From the cell containing the given text, extract its center point as (x, y) coordinate. 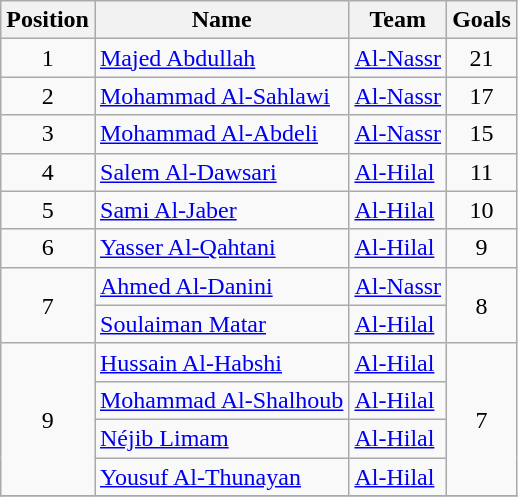
Yasser Al-Qahtani (221, 248)
15 (482, 134)
4 (48, 172)
5 (48, 210)
Mohammad Al-Abdeli (221, 134)
Yousuf Al-Thunayan (221, 477)
17 (482, 96)
Salem Al-Dawsari (221, 172)
8 (482, 305)
Team (398, 20)
Hussain Al-Habshi (221, 362)
Ahmed Al-Danini (221, 286)
Sami Al-Jaber (221, 210)
Mohammad Al-Shalhoub (221, 400)
Goals (482, 20)
Majed Abdullah (221, 58)
Néjib Limam (221, 438)
21 (482, 58)
6 (48, 248)
3 (48, 134)
Soulaiman Matar (221, 324)
10 (482, 210)
11 (482, 172)
2 (48, 96)
Position (48, 20)
Mohammad Al-Sahlawi (221, 96)
1 (48, 58)
Name (221, 20)
